Determine the (x, y) coordinate at the center of the cell enclosing the given text.  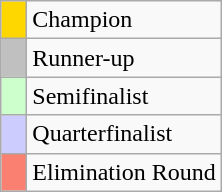
Runner-up (124, 58)
Champion (124, 20)
Quarterfinalist (124, 134)
Semifinalist (124, 96)
Elimination Round (124, 172)
